Return the (X, Y) coordinate for the center point of the cell that contains the specified text.  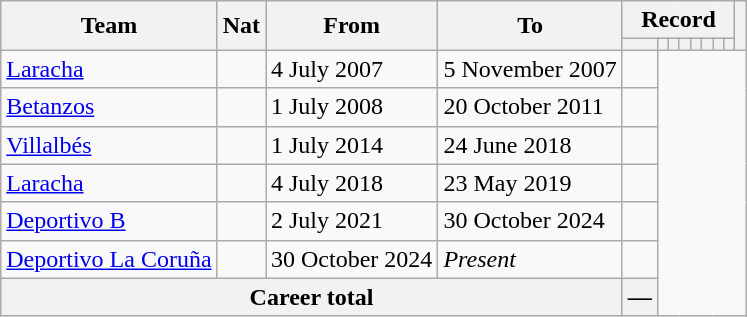
— (640, 297)
20 October 2011 (530, 107)
1 July 2008 (352, 107)
5 November 2007 (530, 69)
Career total (312, 297)
Record (678, 20)
Villalbés (109, 145)
Present (530, 259)
23 May 2019 (530, 183)
24 June 2018 (530, 145)
2 July 2021 (352, 221)
Betanzos (109, 107)
To (530, 26)
Deportivo La Coruña (109, 259)
4 July 2007 (352, 69)
From (352, 26)
Team (109, 26)
Nat (241, 26)
4 July 2018 (352, 183)
1 July 2014 (352, 145)
Deportivo B (109, 221)
